Return the [X, Y] coordinate for the center point of the cell that contains the specified text.  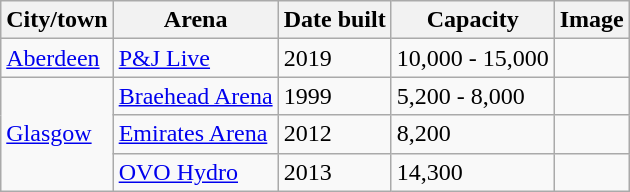
2013 [334, 172]
Image [592, 20]
1999 [334, 96]
10,000 - 15,000 [472, 58]
Capacity [472, 20]
14,300 [472, 172]
2012 [334, 134]
Arena [196, 20]
Braehead Arena [196, 96]
Aberdeen [57, 58]
Emirates Arena [196, 134]
City/town [57, 20]
Glasgow [57, 134]
Date built [334, 20]
8,200 [472, 134]
OVO Hydro [196, 172]
2019 [334, 58]
5,200 - 8,000 [472, 96]
P&J Live [196, 58]
